Find where the given text appears and provide that cell's center as (X, Y) coordinate. 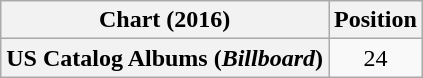
Position (376, 20)
24 (376, 58)
US Catalog Albums (Billboard) (165, 58)
Chart (2016) (165, 20)
